Capture the cell that displays the provided text and extract its (x, y) central coordinate. 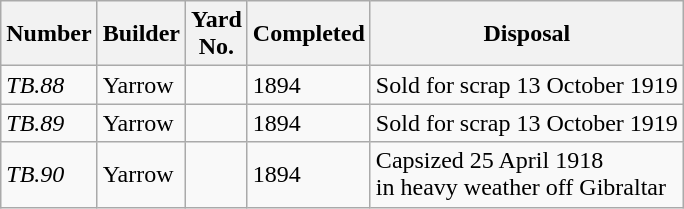
Completed (308, 34)
TB.90 (49, 174)
Builder (141, 34)
Disposal (526, 34)
Yard No. (217, 34)
Number (49, 34)
Capsized 25 April 1918 in heavy weather off Gibraltar (526, 174)
TB.89 (49, 123)
TB.88 (49, 85)
